For the text-containing cell, return its midpoint in (X, Y) coordinate format. 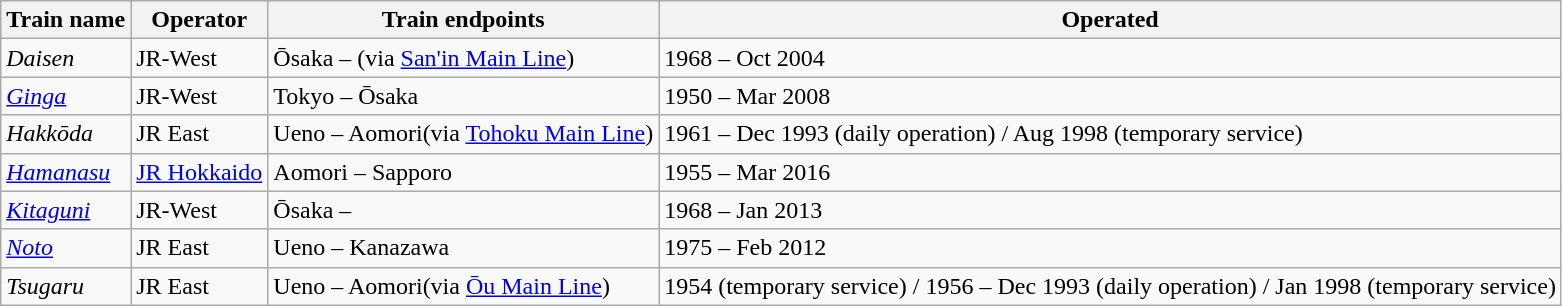
Tokyo – Ōsaka (464, 96)
1961 – Dec 1993 (daily operation) / Aug 1998 (temporary service) (1110, 134)
Train name (66, 20)
Ōsaka – (via San'in Main Line) (464, 58)
Kitaguni (66, 210)
Operated (1110, 20)
Ginga (66, 96)
Tsugaru (66, 286)
1968 – Jan 2013 (1110, 210)
1950 – Mar 2008 (1110, 96)
Ueno – Aomori(via Ōu Main Line) (464, 286)
1975 – Feb 2012 (1110, 248)
Ōsaka – (464, 210)
Train endpoints (464, 20)
Ueno – Kanazawa (464, 248)
Noto (66, 248)
1955 – Mar 2016 (1110, 172)
Operator (200, 20)
1968 – Oct 2004 (1110, 58)
Hakkōda (66, 134)
Daisen (66, 58)
Hamanasu (66, 172)
1954 (temporary service) / 1956 – Dec 1993 (daily operation) / Jan 1998 (temporary service) (1110, 286)
JR Hokkaido (200, 172)
Ueno – Aomori(via Tohoku Main Line) (464, 134)
Aomori – Sapporo (464, 172)
